For the text-containing cell, return its midpoint in [X, Y] coordinate format. 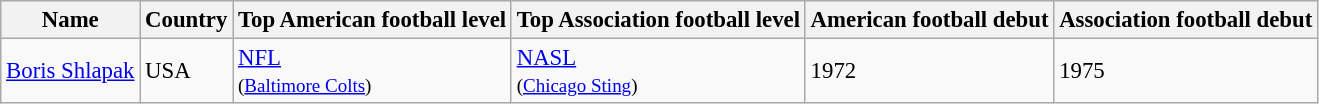
Top American football level [372, 20]
Name [70, 20]
Boris Shlapak [70, 72]
NASL(Chicago Sting) [658, 72]
1975 [1186, 72]
NFL(Baltimore Colts) [372, 72]
Top Association football level [658, 20]
Country [186, 20]
Association football debut [1186, 20]
1972 [930, 72]
USA [186, 72]
American football debut [930, 20]
